Return the (X, Y) coordinate for the center point of the cell that contains the specified text.  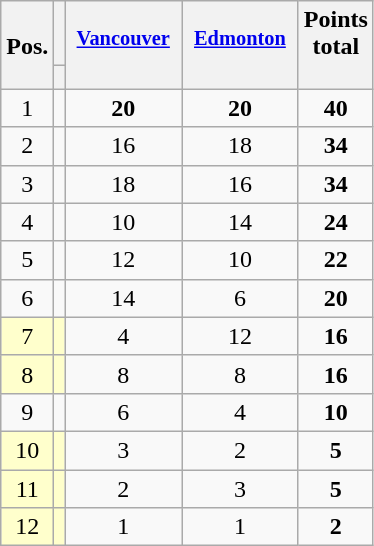
40 (336, 108)
7 (28, 336)
Vancouver (124, 34)
Edmonton (240, 34)
11 (28, 489)
24 (336, 222)
9 (28, 412)
Pointstotal (336, 34)
Pos. (28, 34)
22 (336, 260)
